Identify which cell holds the provided text, then report its (X, Y) central coordinate. 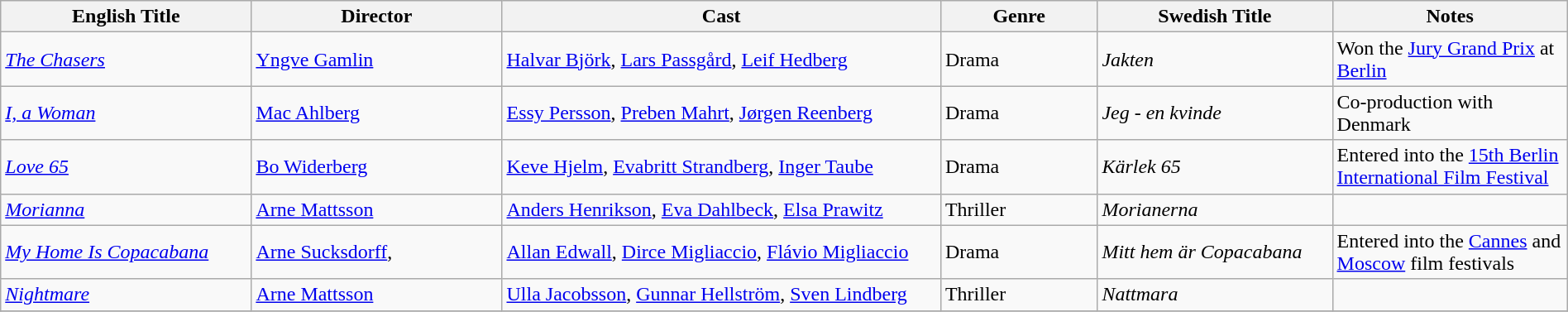
The Chasers (126, 60)
Entered into the 15th Berlin International Film Festival (1450, 167)
Notes (1450, 17)
Director (377, 17)
Bo Widerberg (377, 167)
Cast (721, 17)
Mitt hem är Copacabana (1215, 252)
Ulla Jacobsson, Gunnar Hellström, Sven Lindberg (721, 295)
Won the Jury Grand Prix at Berlin (1450, 60)
Keve Hjelm, Evabritt Strandberg, Inger Taube (721, 167)
Morianerna (1215, 209)
Anders Henrikson, Eva Dahlbeck, Elsa Prawitz (721, 209)
Halvar Björk, Lars Passgård, Leif Hedberg (721, 60)
Co-production with Denmark (1450, 113)
Genre (1019, 17)
Nightmare (126, 295)
Jeg - en kvinde (1215, 113)
My Home Is Copacabana (126, 252)
I, a Woman (126, 113)
Morianna (126, 209)
Mac Ahlberg (377, 113)
Yngve Gamlin (377, 60)
Arne Sucksdorff, (377, 252)
Entered into the Cannes and Moscow film festivals (1450, 252)
Allan Edwall, Dirce Migliaccio, Flávio Migliaccio (721, 252)
Love 65 (126, 167)
English Title (126, 17)
Essy Persson, Preben Mahrt, Jørgen Reenberg (721, 113)
Jakten (1215, 60)
Swedish Title (1215, 17)
Kärlek 65 (1215, 167)
Nattmara (1215, 295)
